Capture the cell that displays the provided text and extract its (x, y) central coordinate. 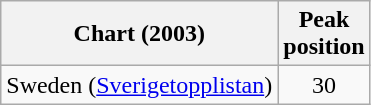
Sweden (Sverigetopplistan) (140, 85)
Peakposition (324, 34)
Chart (2003) (140, 34)
30 (324, 85)
